Return the (X, Y) coordinate for the center point of the cell that contains the specified text.  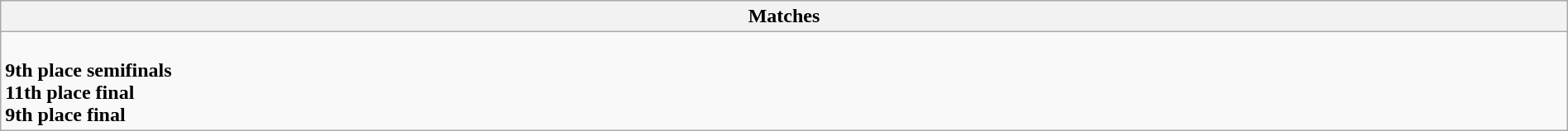
Matches (784, 16)
9th place semifinals 11th place final 9th place final (784, 81)
